Pinpoint the cell where the given text exists, returning its (X, Y) midpoint coordinate. 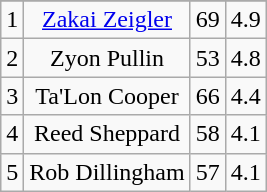
2 (12, 58)
5 (12, 172)
4.8 (246, 58)
Rob Dillingham (107, 172)
Reed Sheppard (107, 134)
66 (208, 96)
Zyon Pullin (107, 58)
4 (12, 134)
3 (12, 96)
58 (208, 134)
4.9 (246, 20)
53 (208, 58)
4.4 (246, 96)
Zakai Zeigler (107, 20)
69 (208, 20)
1 (12, 20)
57 (208, 172)
Ta'Lon Cooper (107, 96)
